From the cell containing the given text, extract its center point as (X, Y) coordinate. 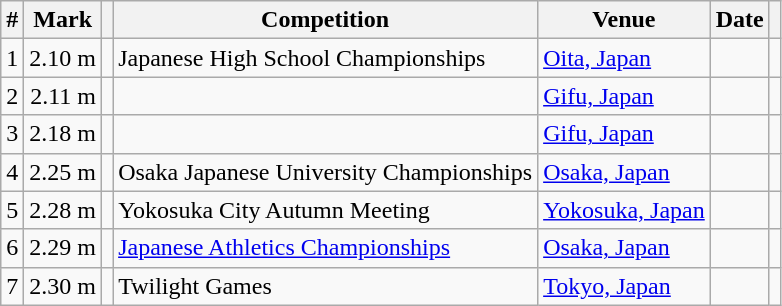
2.28 m (63, 210)
Competition (326, 20)
6 (12, 248)
Mark (63, 20)
4 (12, 172)
7 (12, 286)
Date (740, 20)
Venue (624, 20)
2 (12, 96)
Japanese High School Championships (326, 58)
Osaka Japanese University Championships (326, 172)
Japanese Athletics Championships (326, 248)
Oita, Japan (624, 58)
3 (12, 134)
1 (12, 58)
2.10 m (63, 58)
2.11 m (63, 96)
Yokosuka, Japan (624, 210)
2.30 m (63, 286)
2.29 m (63, 248)
5 (12, 210)
# (12, 20)
2.25 m (63, 172)
Yokosuka City Autumn Meeting (326, 210)
2.18 m (63, 134)
Twilight Games (326, 286)
Tokyo, Japan (624, 286)
